Detect which cell encompasses the target text, then output its (x, y) center coordinate. 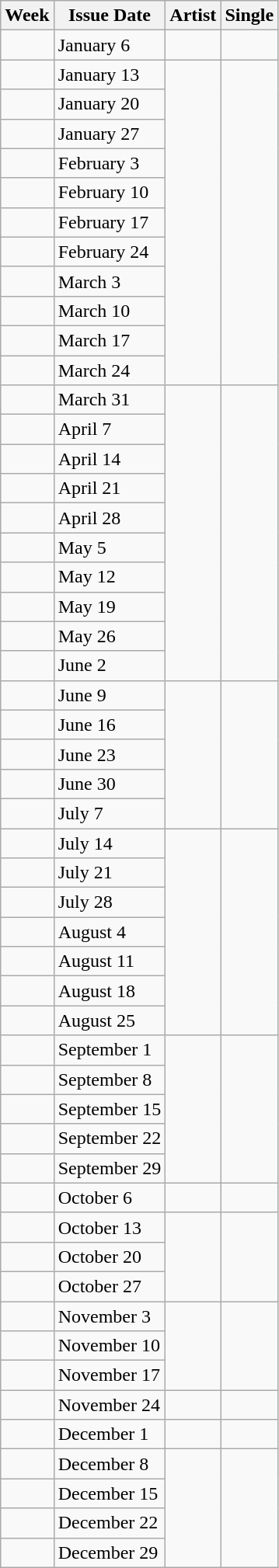
January 6 (110, 45)
July 28 (110, 902)
January 13 (110, 75)
November 3 (110, 1316)
January 27 (110, 134)
Issue Date (110, 16)
July 7 (110, 813)
June 23 (110, 754)
August 18 (110, 991)
March 31 (110, 400)
September 1 (110, 1050)
May 19 (110, 607)
April 14 (110, 459)
February 24 (110, 252)
August 25 (110, 1020)
Week (27, 16)
November 24 (110, 1405)
December 22 (110, 1523)
September 15 (110, 1109)
December 29 (110, 1552)
November 10 (110, 1346)
December 1 (110, 1434)
May 26 (110, 636)
October 27 (110, 1286)
July 14 (110, 843)
December 8 (110, 1464)
February 17 (110, 222)
September 22 (110, 1139)
April 28 (110, 518)
August 11 (110, 961)
Artist (193, 16)
June 16 (110, 725)
April 21 (110, 488)
October 13 (110, 1227)
June 30 (110, 784)
March 3 (110, 281)
August 4 (110, 932)
February 10 (110, 193)
January 20 (110, 104)
April 7 (110, 429)
March 24 (110, 370)
May 5 (110, 548)
March 10 (110, 311)
November 17 (110, 1375)
October 20 (110, 1257)
February 3 (110, 163)
May 12 (110, 577)
June 9 (110, 695)
March 17 (110, 340)
July 21 (110, 873)
September 29 (110, 1168)
June 2 (110, 666)
Single (249, 16)
December 15 (110, 1493)
September 8 (110, 1080)
October 6 (110, 1198)
